Locate the cell with the specified text and output its (X, Y) center coordinate. 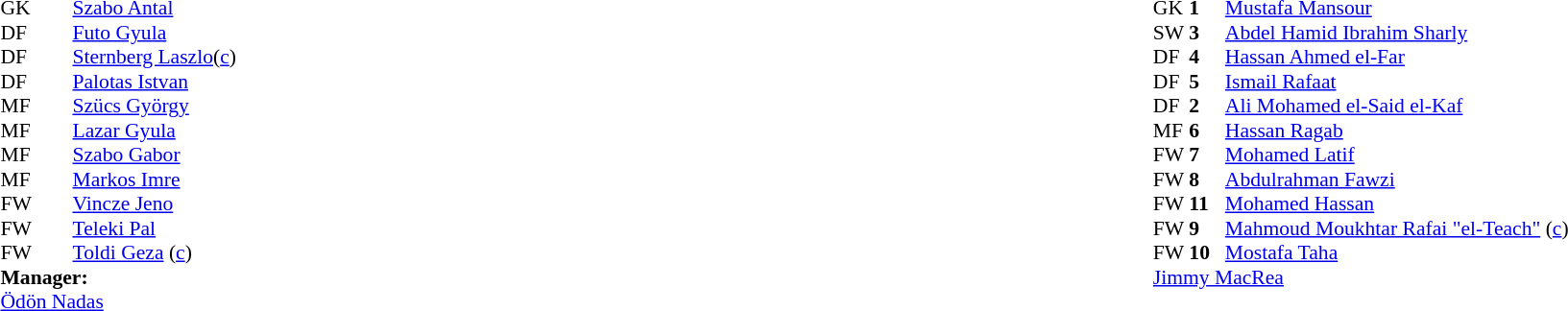
3 (1207, 33)
8 (1207, 179)
5 (1207, 82)
Szabo Gabor (155, 155)
SW (1171, 33)
Manager: (117, 277)
9 (1207, 228)
2 (1207, 107)
Sternberg Laszlo(c) (155, 57)
Vincze Jeno (155, 204)
10 (1207, 252)
Toldi Geza (c) (155, 252)
6 (1207, 131)
Teleki Pal (155, 228)
Palotas Istvan (155, 82)
7 (1207, 155)
Markos Imre (155, 179)
Lazar Gyula (155, 131)
11 (1207, 204)
Szücs György (155, 107)
Futo Gyula (155, 33)
4 (1207, 57)
